Scan for the cell matching the given text and deliver its (X, Y) coordinate at center. 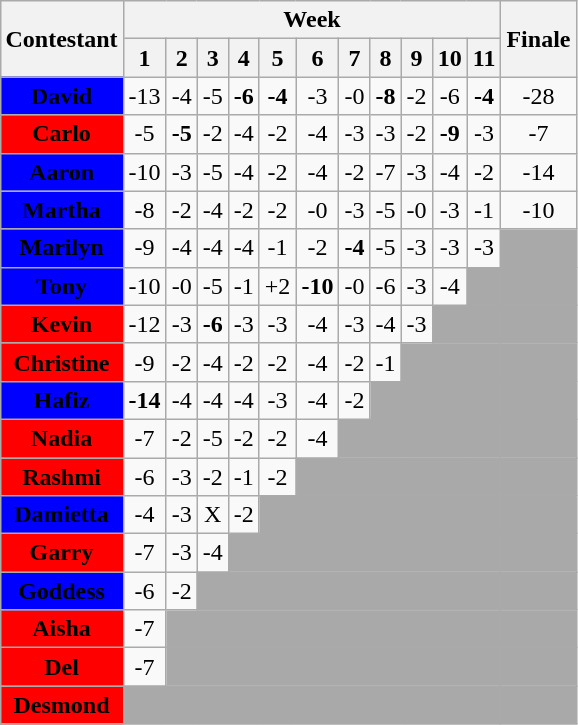
9 (416, 58)
Finale (538, 39)
Carlo (62, 134)
Contestant (62, 39)
10 (450, 58)
-12 (144, 324)
Goddess (62, 591)
Aisha (62, 629)
Marilyn (62, 248)
Christine (62, 362)
Hafiz (62, 400)
8 (386, 58)
3 (212, 58)
Del (62, 667)
11 (484, 58)
Tony (62, 286)
-13 (144, 96)
2 (182, 58)
-28 (538, 96)
Rashmi (62, 477)
David (62, 96)
Aaron (62, 172)
Martha (62, 210)
X (212, 515)
Nadia (62, 438)
Week (312, 20)
Damietta (62, 515)
5 (278, 58)
6 (318, 58)
7 (354, 58)
Desmond (62, 705)
Kevin (62, 324)
+2 (278, 286)
4 (244, 58)
1 (144, 58)
Garry (62, 553)
